Capture the cell that displays the provided text and extract its [x, y] central coordinate. 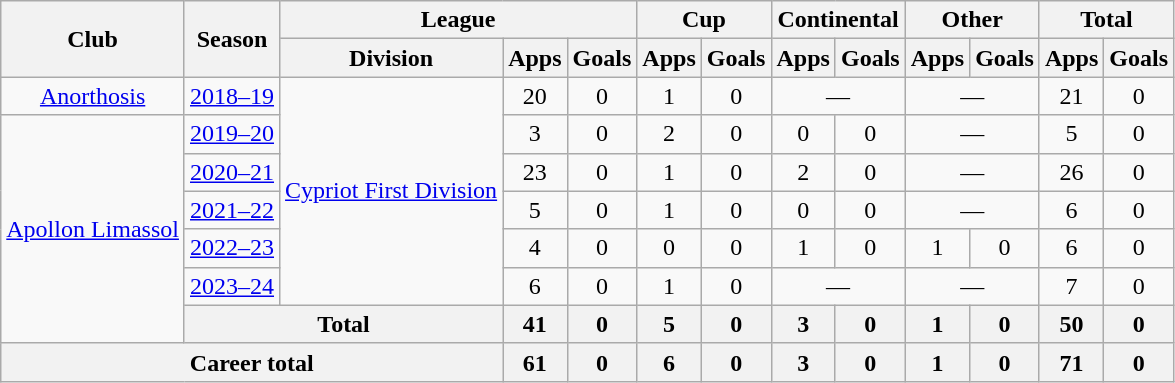
2023–24 [232, 286]
4 [535, 248]
Cup [704, 20]
21 [1071, 96]
26 [1071, 172]
Apollon Limassol [93, 229]
Anorthosis [93, 96]
7 [1071, 286]
Continental [838, 20]
41 [535, 324]
2018–19 [232, 96]
Other [972, 20]
23 [535, 172]
League [458, 20]
Season [232, 39]
2019–20 [232, 134]
Division [392, 58]
Career total [252, 362]
2022–23 [232, 248]
2021–22 [232, 210]
2020–21 [232, 172]
50 [1071, 324]
Cypriot First Division [392, 191]
Club [93, 39]
61 [535, 362]
20 [535, 96]
71 [1071, 362]
